Detect which cell encompasses the target text, then output its [x, y] center coordinate. 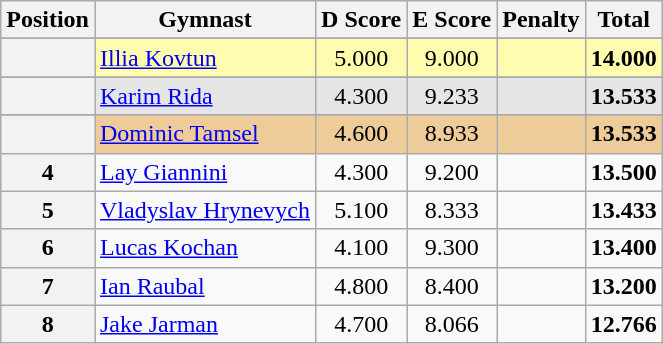
13.433 [624, 210]
5.100 [362, 210]
8.400 [452, 286]
Jake Jarman [204, 324]
Position [48, 20]
Penalty [541, 20]
8.933 [452, 134]
Illia Kovtun [204, 58]
8.066 [452, 324]
Vladyslav Hrynevych [204, 210]
Lucas Kochan [204, 248]
9.000 [452, 58]
4.600 [362, 134]
13.400 [624, 248]
12.766 [624, 324]
5.000 [362, 58]
6 [48, 248]
Dominic Tamsel [204, 134]
8 [48, 324]
Ian Raubal [204, 286]
Total [624, 20]
8.333 [452, 210]
5 [48, 210]
9.233 [452, 96]
13.200 [624, 286]
4.700 [362, 324]
4 [48, 172]
7 [48, 286]
E Score [452, 20]
D Score [362, 20]
4.100 [362, 248]
4.800 [362, 286]
9.300 [452, 248]
9.200 [452, 172]
13.500 [624, 172]
Gymnast [204, 20]
Lay Giannini [204, 172]
14.000 [624, 58]
Karim Rida [204, 96]
